Extract the (x, y) coordinate from the center of the cell holding the provided text.  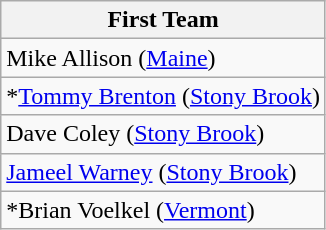
*Brian Voelkel (Vermont) (164, 210)
Mike Allison (Maine) (164, 58)
*Tommy Brenton (Stony Brook) (164, 96)
Dave Coley (Stony Brook) (164, 134)
Jameel Warney (Stony Brook) (164, 172)
First Team (164, 20)
